Find where the given text appears and provide that cell's center as (X, Y) coordinate. 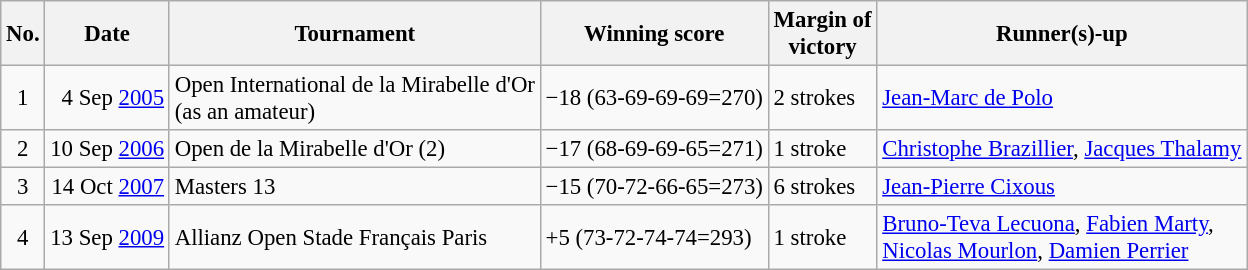
13 Sep 2009 (107, 238)
Christophe Brazillier, Jacques Thalamy (1062, 149)
4 Sep 2005 (107, 98)
14 Oct 2007 (107, 187)
Open International de la Mirabelle d'Or(as an amateur) (354, 98)
10 Sep 2006 (107, 149)
Margin ofvictory (822, 34)
No. (23, 34)
6 strokes (822, 187)
2 strokes (822, 98)
Allianz Open Stade Français Paris (354, 238)
3 (23, 187)
1 (23, 98)
Masters 13 (354, 187)
Tournament (354, 34)
Open de la Mirabelle d'Or (2) (354, 149)
Bruno-Teva Lecuona, Fabien Marty, Nicolas Mourlon, Damien Perrier (1062, 238)
−15 (70-72-66-65=273) (654, 187)
+5 (73-72-74-74=293) (654, 238)
−17 (68-69-69-65=271) (654, 149)
−18 (63-69-69-69=270) (654, 98)
Jean-Marc de Polo (1062, 98)
2 (23, 149)
Runner(s)-up (1062, 34)
4 (23, 238)
Winning score (654, 34)
Jean-Pierre Cixous (1062, 187)
Date (107, 34)
